Pinpoint the cell where the given text exists, returning its (X, Y) midpoint coordinate. 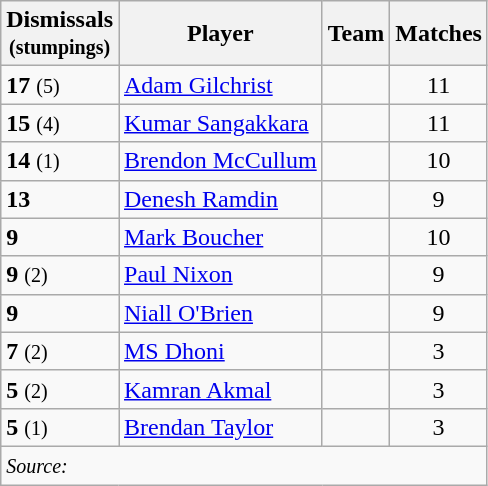
MS Dhoni (220, 351)
13 (60, 199)
Brendan Taylor (220, 427)
Player (220, 34)
Kamran Akmal (220, 389)
Brendon McCullum (220, 161)
Matches (439, 34)
Kumar Sangakkara (220, 123)
9 (2) (60, 275)
15 (4) (60, 123)
Niall O'Brien (220, 313)
Team (356, 34)
Dismissals(stumpings) (60, 34)
Source: (244, 465)
14 (1) (60, 161)
Mark Boucher (220, 237)
Paul Nixon (220, 275)
Adam Gilchrist (220, 85)
7 (2) (60, 351)
17 (5) (60, 85)
5 (2) (60, 389)
Denesh Ramdin (220, 199)
5 (1) (60, 427)
